Find where the given text appears and provide that cell's center as (x, y) coordinate. 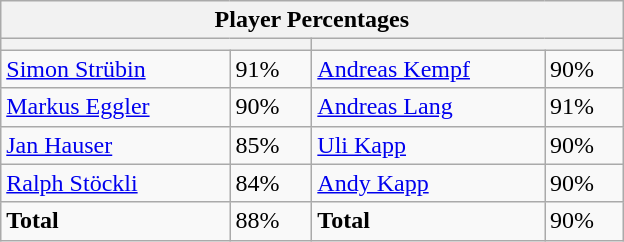
84% (271, 183)
Player Percentages (312, 20)
Simon Strübin (116, 69)
Ralph Stöckli (116, 183)
88% (271, 221)
Andy Kapp (428, 183)
85% (271, 145)
Jan Hauser (116, 145)
Markus Eggler (116, 107)
Uli Kapp (428, 145)
Andreas Kempf (428, 69)
Andreas Lang (428, 107)
